Find where the given text appears and provide that cell's center as (x, y) coordinate. 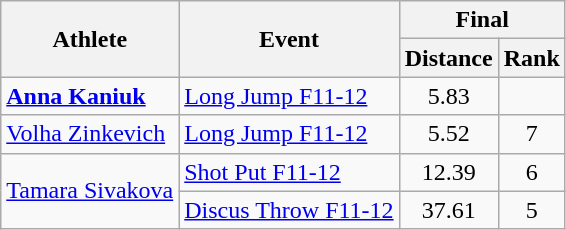
Discus Throw F11-12 (289, 210)
Anna Kaniuk (90, 96)
Volha Zinkevich (90, 134)
5.52 (448, 134)
7 (532, 134)
6 (532, 172)
12.39 (448, 172)
37.61 (448, 210)
Tamara Sivakova (90, 191)
Rank (532, 58)
Event (289, 39)
5.83 (448, 96)
Distance (448, 58)
Shot Put F11-12 (289, 172)
Athlete (90, 39)
5 (532, 210)
Final (482, 20)
